Provide the (X, Y) coordinate of the cell's center where the given text is located.  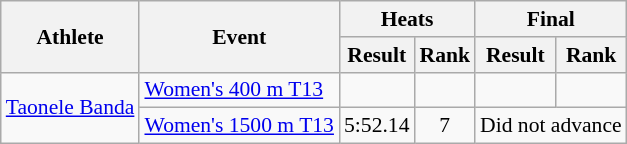
Heats (407, 19)
Did not advance (551, 126)
5:52.14 (376, 126)
7 (444, 126)
Women's 1500 m T13 (239, 126)
Women's 400 m T13 (239, 90)
Athlete (70, 36)
Taonele Banda (70, 108)
Event (239, 36)
Final (551, 19)
